Capture the cell that displays the provided text and extract its (x, y) central coordinate. 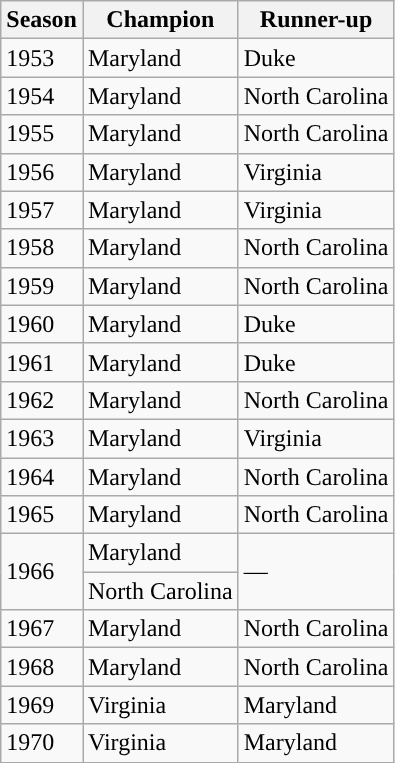
1957 (42, 210)
1970 (42, 743)
1964 (42, 477)
1963 (42, 438)
— (316, 572)
1968 (42, 667)
1956 (42, 172)
Season (42, 20)
1960 (42, 324)
1961 (42, 362)
1967 (42, 629)
1969 (42, 705)
1953 (42, 58)
Runner-up (316, 20)
1954 (42, 96)
1959 (42, 286)
Champion (160, 20)
1966 (42, 572)
1965 (42, 515)
1958 (42, 248)
1955 (42, 134)
1962 (42, 400)
